Return [X, Y] of the center of cell containing provided text 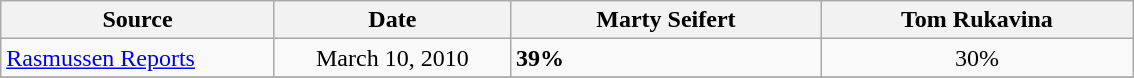
Source [138, 20]
March 10, 2010 [392, 58]
Tom Rukavina [976, 20]
39% [666, 58]
Marty Seifert [666, 20]
Date [392, 20]
Rasmussen Reports [138, 58]
30% [976, 58]
